Provide the (x, y) coordinate of the cell's center where the given text is located.  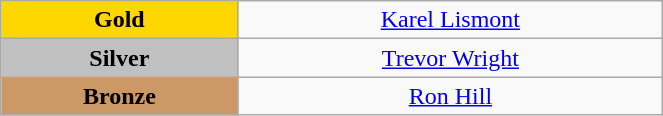
Trevor Wright (450, 58)
Ron Hill (450, 96)
Silver (120, 58)
Gold (120, 20)
Karel Lismont (450, 20)
Bronze (120, 96)
